Locate the cell with the specified text and output its (x, y) center coordinate. 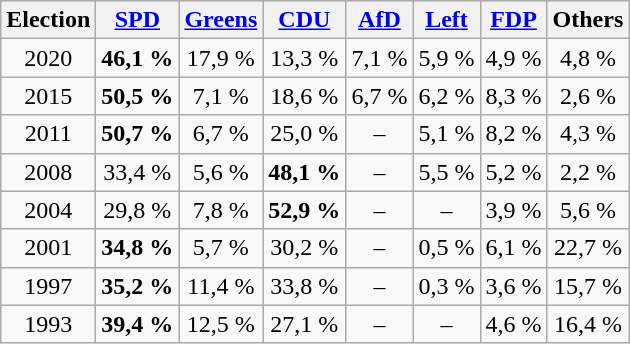
Election (48, 20)
2011 (48, 134)
5,1 % (446, 134)
4,6 % (514, 324)
4,9 % (514, 58)
5,5 % (446, 172)
8,3 % (514, 96)
6,2 % (446, 96)
29,8 % (138, 210)
3,6 % (514, 286)
15,7 % (588, 286)
12,5 % (221, 324)
2015 (48, 96)
34,8 % (138, 248)
11,4 % (221, 286)
13,3 % (304, 58)
FDP (514, 20)
Left (446, 20)
33,8 % (304, 286)
35,2 % (138, 286)
2,6 % (588, 96)
2004 (48, 210)
25,0 % (304, 134)
7,8 % (221, 210)
50,5 % (138, 96)
8,2 % (514, 134)
3,9 % (514, 210)
6,1 % (514, 248)
2001 (48, 248)
27,1 % (304, 324)
33,4 % (138, 172)
2020 (48, 58)
50,7 % (138, 134)
CDU (304, 20)
5,2 % (514, 172)
30,2 % (304, 248)
4,8 % (588, 58)
2008 (48, 172)
39,4 % (138, 324)
1997 (48, 286)
4,3 % (588, 134)
2,2 % (588, 172)
SPD (138, 20)
Others (588, 20)
18,6 % (304, 96)
0,3 % (446, 286)
22,7 % (588, 248)
5,7 % (221, 248)
46,1 % (138, 58)
AfD (380, 20)
48,1 % (304, 172)
52,9 % (304, 210)
0,5 % (446, 248)
5,9 % (446, 58)
Greens (221, 20)
1993 (48, 324)
17,9 % (221, 58)
16,4 % (588, 324)
